Identify which cell holds the provided text, then report its [x, y] central coordinate. 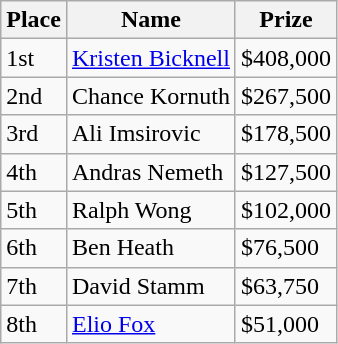
6th [34, 248]
5th [34, 210]
Andras Nemeth [150, 172]
$63,750 [286, 286]
1st [34, 58]
8th [34, 324]
$267,500 [286, 96]
$408,000 [286, 58]
$76,500 [286, 248]
$102,000 [286, 210]
2nd [34, 96]
$127,500 [286, 172]
$178,500 [286, 134]
Ali Imsirovic [150, 134]
Place [34, 20]
$51,000 [286, 324]
7th [34, 286]
Name [150, 20]
Chance Kornuth [150, 96]
Ralph Wong [150, 210]
3rd [34, 134]
Prize [286, 20]
David Stamm [150, 286]
Kristen Bicknell [150, 58]
Ben Heath [150, 248]
Elio Fox [150, 324]
4th [34, 172]
